Provide the (x, y) coordinate of the cell's center where the given text is located.  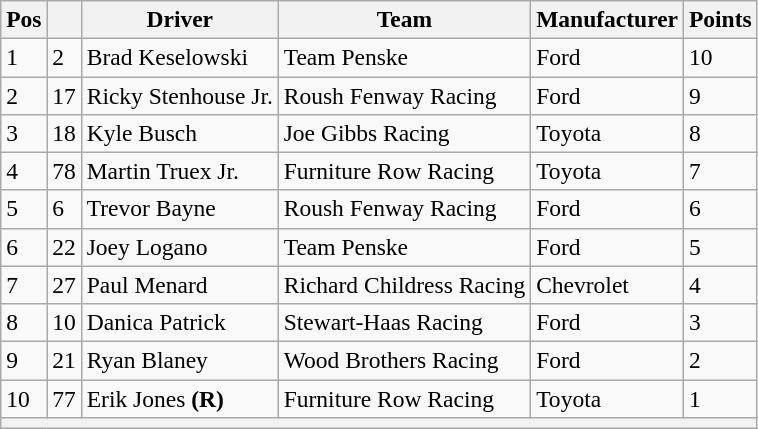
Wood Brothers Racing (404, 360)
Erik Jones (R) (180, 398)
Joey Logano (180, 247)
Richard Childress Racing (404, 285)
Team (404, 19)
78 (64, 171)
27 (64, 285)
Stewart-Haas Racing (404, 322)
Ricky Stenhouse Jr. (180, 95)
Chevrolet (608, 285)
21 (64, 360)
Paul Menard (180, 285)
Ryan Blaney (180, 360)
Points (720, 19)
Pos (24, 19)
Danica Patrick (180, 322)
22 (64, 247)
18 (64, 133)
Trevor Bayne (180, 209)
Manufacturer (608, 19)
Kyle Busch (180, 133)
Brad Keselowski (180, 57)
Driver (180, 19)
77 (64, 398)
17 (64, 95)
Joe Gibbs Racing (404, 133)
Martin Truex Jr. (180, 171)
